Detect which cell encompasses the target text, then output its (X, Y) center coordinate. 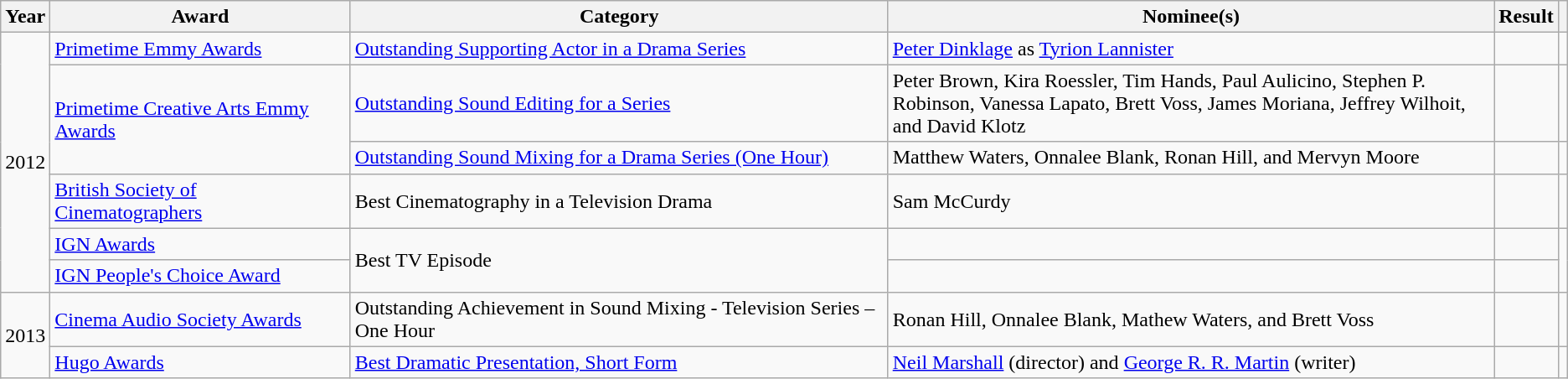
2013 (25, 335)
Peter Dinklage as Tyrion Lannister (1191, 49)
Hugo Awards (200, 362)
Year (25, 17)
Primetime Creative Arts Emmy Awards (200, 119)
2012 (25, 163)
Best Dramatic Presentation, Short Form (619, 362)
Neil Marshall (director) and George R. R. Martin (writer) (1191, 362)
Outstanding Supporting Actor in a Drama Series (619, 49)
Cinema Audio Society Awards (200, 319)
IGN Awards (200, 244)
Award (200, 17)
Result (1526, 17)
Sam McCurdy (1191, 201)
Outstanding Achievement in Sound Mixing - Television Series – One Hour (619, 319)
Category (619, 17)
IGN People's Choice Award (200, 276)
Nominee(s) (1191, 17)
Outstanding Sound Editing for a Series (619, 103)
Matthew Waters, Onnalee Blank, Ronan Hill, and Mervyn Moore (1191, 158)
Ronan Hill, Onnalee Blank, Mathew Waters, and Brett Voss (1191, 319)
Primetime Emmy Awards (200, 49)
Best Cinematography in a Television Drama (619, 201)
British Society of Cinematographers (200, 201)
Best TV Episode (619, 260)
Outstanding Sound Mixing for a Drama Series (One Hour) (619, 158)
